Scan for the cell matching the given text and deliver its [x, y] coordinate at center. 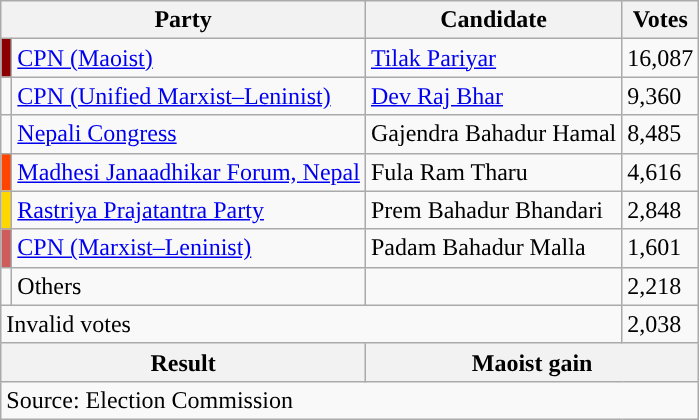
Dev Raj Bhar [493, 96]
2,848 [660, 210]
Result [184, 362]
Prem Bahadur Bhandari [493, 210]
Padam Bahadur Malla [493, 248]
16,087 [660, 58]
1,601 [660, 248]
2,038 [660, 324]
Tilak Pariyar [493, 58]
CPN (Unified Marxist–Leninist) [189, 96]
CPN (Marxist–Leninist) [189, 248]
4,616 [660, 172]
Fula Ram Tharu [493, 172]
Source: Election Commission [350, 400]
Party [184, 20]
Rastriya Prajatantra Party [189, 210]
Madhesi Janaadhikar Forum, Nepal [189, 172]
Maoist gain [532, 362]
8,485 [660, 134]
2,218 [660, 286]
Gajendra Bahadur Hamal [493, 134]
9,360 [660, 96]
Others [189, 286]
CPN (Maoist) [189, 58]
Votes [660, 20]
Candidate [493, 20]
Nepali Congress [189, 134]
Invalid votes [312, 324]
